From the cell containing the given text, extract its center point as (X, Y) coordinate. 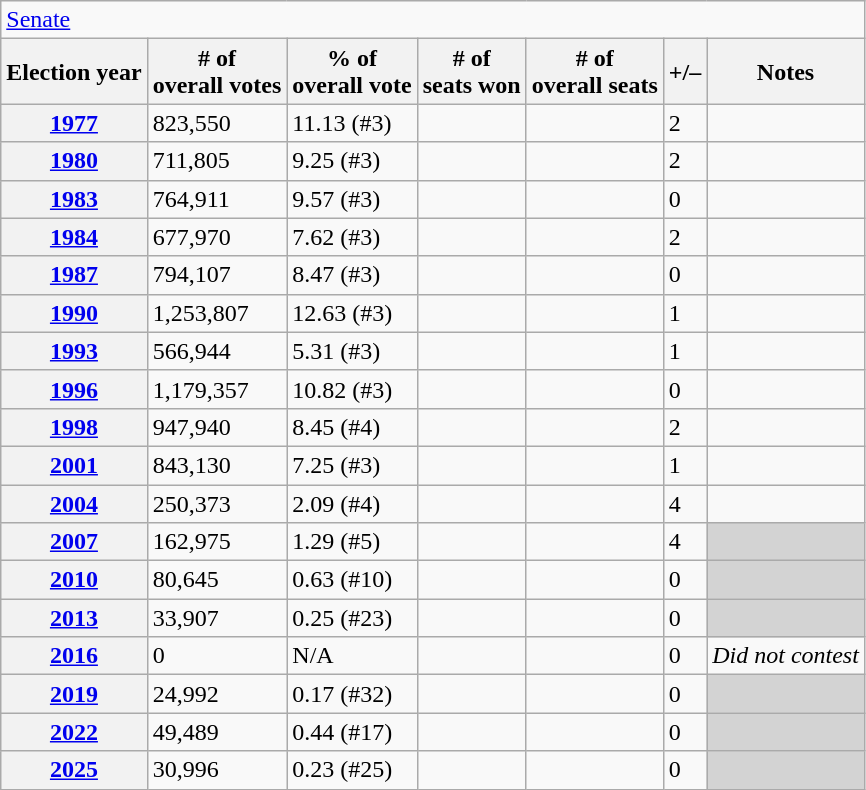
1977 (74, 123)
947,940 (217, 427)
1.29 (#5) (352, 542)
1996 (74, 389)
7.25 (#3) (352, 465)
0.17 (#32) (352, 694)
1993 (74, 351)
8.47 (#3) (352, 275)
677,970 (217, 237)
5.31 (#3) (352, 351)
80,645 (217, 580)
2010 (74, 580)
Senate (433, 20)
33,907 (217, 618)
11.13 (#3) (352, 123)
# ofoverall seats (594, 72)
10.82 (#3) (352, 389)
2.09 (#4) (352, 503)
1,253,807 (217, 313)
2019 (74, 694)
8.45 (#4) (352, 427)
1990 (74, 313)
0.25 (#23) (352, 618)
24,992 (217, 694)
2001 (74, 465)
2004 (74, 503)
Election year (74, 72)
12.63 (#3) (352, 313)
0.63 (#10) (352, 580)
9.25 (#3) (352, 161)
+/– (684, 72)
2007 (74, 542)
1983 (74, 199)
30,996 (217, 770)
711,805 (217, 161)
# ofoverall votes (217, 72)
764,911 (217, 199)
250,373 (217, 503)
Did not contest (786, 656)
2013 (74, 618)
1,179,357 (217, 389)
# ofseats won (472, 72)
0.23 (#25) (352, 770)
2025 (74, 770)
2016 (74, 656)
1998 (74, 427)
794,107 (217, 275)
7.62 (#3) (352, 237)
1987 (74, 275)
N/A (352, 656)
% ofoverall vote (352, 72)
2022 (74, 732)
823,550 (217, 123)
0.44 (#17) (352, 732)
566,944 (217, 351)
843,130 (217, 465)
9.57 (#3) (352, 199)
Notes (786, 72)
1984 (74, 237)
49,489 (217, 732)
1980 (74, 161)
162,975 (217, 542)
